Locate the cell with the specified text and output its (x, y) center coordinate. 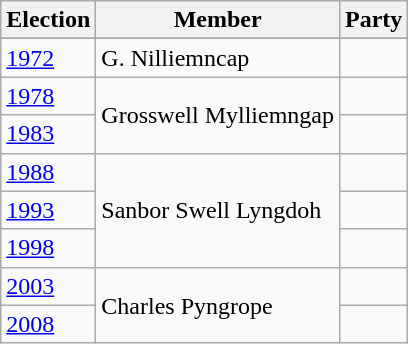
1983 (48, 134)
1972 (48, 58)
Party (374, 20)
1978 (48, 96)
1988 (48, 172)
1993 (48, 210)
G. Nilliemncap (218, 58)
Charles Pyngrope (218, 305)
Election (48, 20)
1998 (48, 248)
2008 (48, 324)
Sanbor Swell Lyngdoh (218, 210)
Member (218, 20)
Grosswell Mylliemngap (218, 115)
2003 (48, 286)
